Return the [x, y] coordinate for the center point of the cell that contains the specified text.  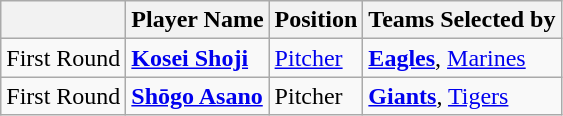
Kosei Shoji [198, 58]
Position [316, 20]
Teams Selected by [462, 20]
Giants, Tigers [462, 96]
Shōgo Asano [198, 96]
Eagles, Marines [462, 58]
Player Name [198, 20]
